Capture the cell that displays the provided text and extract its [x, y] central coordinate. 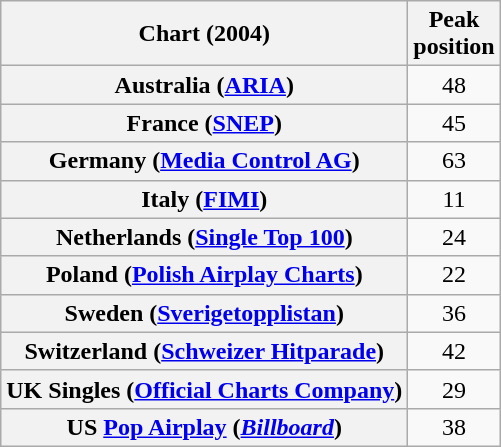
Peakposition [454, 34]
Switzerland (Schweizer Hitparade) [204, 351]
Australia (ARIA) [204, 85]
France (SNEP) [204, 123]
Germany (Media Control AG) [204, 161]
48 [454, 85]
11 [454, 199]
US Pop Airplay (Billboard) [204, 427]
63 [454, 161]
38 [454, 427]
Chart (2004) [204, 34]
29 [454, 389]
36 [454, 313]
Italy (FIMI) [204, 199]
24 [454, 237]
Netherlands (Single Top 100) [204, 237]
UK Singles (Official Charts Company) [204, 389]
22 [454, 275]
Poland (Polish Airplay Charts) [204, 275]
45 [454, 123]
42 [454, 351]
Sweden (Sverigetopplistan) [204, 313]
